Provide the [X, Y] coordinate of the cell's center where the given text is located.  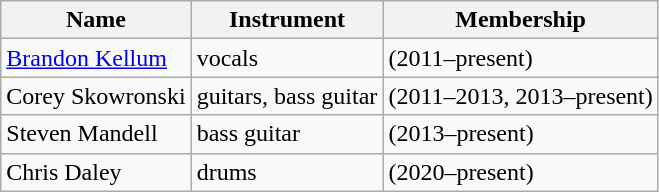
vocals [287, 58]
Instrument [287, 20]
Steven Mandell [96, 134]
(2020–present) [520, 172]
Chris Daley [96, 172]
(2011–present) [520, 58]
Corey Skowronski [96, 96]
Name [96, 20]
Membership [520, 20]
guitars, bass guitar [287, 96]
bass guitar [287, 134]
(2013–present) [520, 134]
drums [287, 172]
(2011–2013, 2013–present) [520, 96]
Brandon Kellum [96, 58]
